From the cell containing the given text, extract its center point as (X, Y) coordinate. 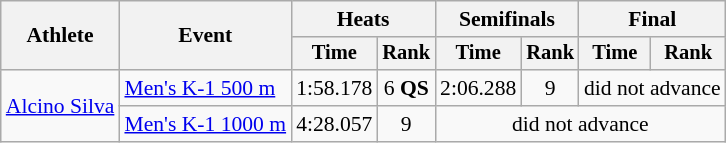
4:28.057 (334, 124)
Athlete (60, 36)
2:06.288 (478, 88)
Alcino Silva (60, 106)
Semifinals (507, 19)
Men's K-1 1000 m (205, 124)
Heats (363, 19)
Men's K-1 500 m (205, 88)
1:58.178 (334, 88)
6 QS (406, 88)
Final (652, 19)
Event (205, 36)
